Find where the given text appears and provide that cell's center as [X, Y] coordinate. 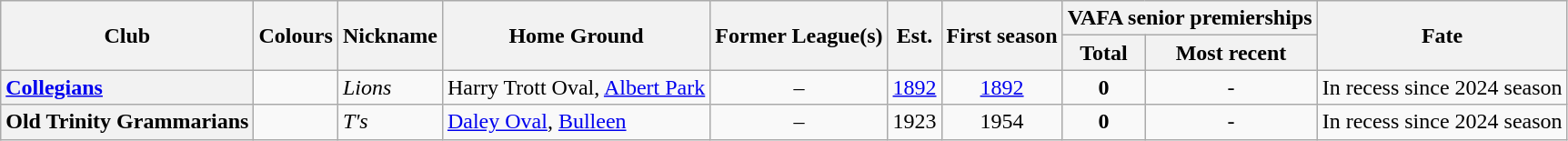
1954 [1002, 122]
Collegians [127, 87]
Colours [296, 35]
Est. [915, 35]
Nickname [389, 35]
Harry Trott Oval, Albert Park [576, 87]
Daley Oval, Bulleen [576, 122]
Total [1104, 53]
VAFA senior premierships [1190, 18]
Lions [389, 87]
Former League(s) [799, 35]
Most recent [1231, 53]
Home Ground [576, 35]
Club [127, 35]
First season [1002, 35]
T's [389, 122]
1923 [915, 122]
Old Trinity Grammarians [127, 122]
Fate [1442, 35]
